Detect which cell encompasses the target text, then output its (X, Y) center coordinate. 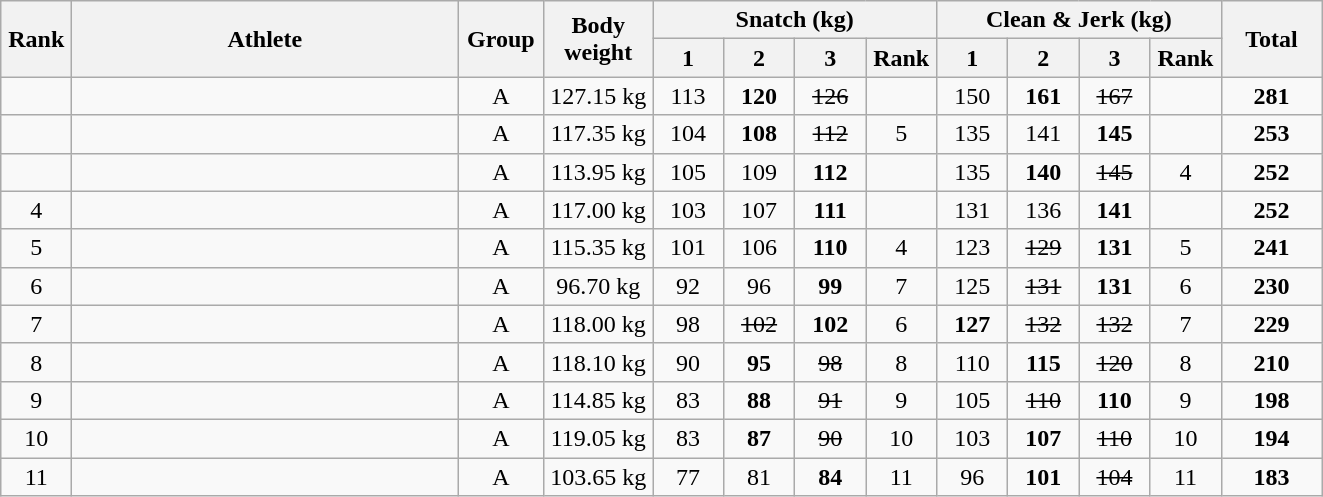
103.65 kg (598, 477)
Body weight (598, 39)
129 (1044, 248)
99 (830, 286)
77 (688, 477)
115.35 kg (598, 248)
140 (1044, 172)
230 (1272, 286)
91 (830, 400)
108 (760, 134)
136 (1044, 210)
Clean & Jerk (kg) (1079, 20)
115 (1044, 362)
113 (688, 96)
118.10 kg (598, 362)
253 (1272, 134)
Athlete (265, 39)
81 (760, 477)
210 (1272, 362)
167 (1114, 96)
126 (830, 96)
117.35 kg (598, 134)
111 (830, 210)
113.95 kg (598, 172)
161 (1044, 96)
Snatch (kg) (794, 20)
127.15 kg (598, 96)
114.85 kg (598, 400)
92 (688, 286)
87 (760, 438)
229 (1272, 324)
96.70 kg (598, 286)
119.05 kg (598, 438)
150 (972, 96)
95 (760, 362)
198 (1272, 400)
125 (972, 286)
281 (1272, 96)
194 (1272, 438)
Total (1272, 39)
127 (972, 324)
123 (972, 248)
241 (1272, 248)
118.00 kg (598, 324)
183 (1272, 477)
106 (760, 248)
84 (830, 477)
88 (760, 400)
109 (760, 172)
Group (501, 39)
117.00 kg (598, 210)
